Capture the cell that displays the provided text and extract its [x, y] central coordinate. 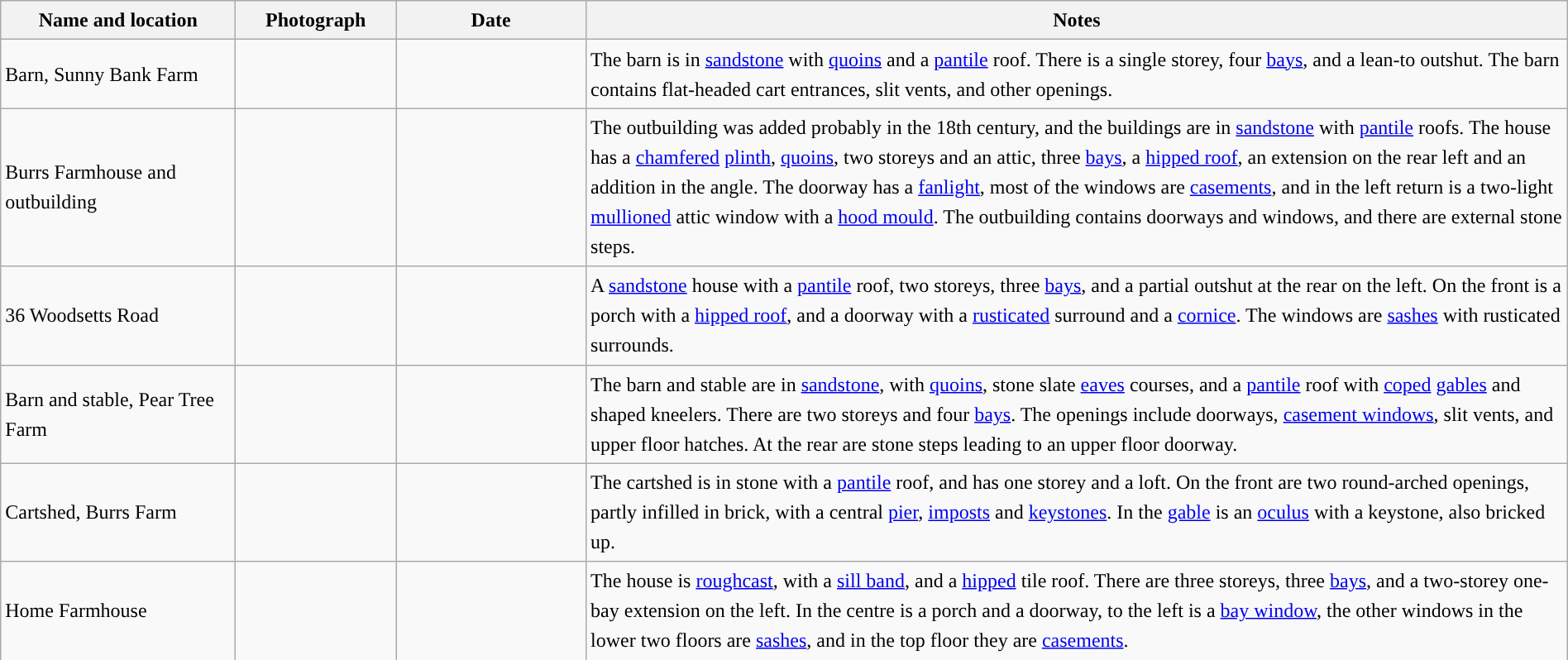
Barn and stable, Pear Tree Farm [118, 414]
Photograph [316, 20]
Barn, Sunny Bank Farm [118, 74]
Burrs Farmhouse and outbuilding [118, 187]
Notes [1077, 20]
Cartshed, Burrs Farm [118, 513]
Name and location [118, 20]
36 Woodsetts Road [118, 316]
Date [491, 20]
Home Farmhouse [118, 610]
